Scan for the cell matching the given text and deliver its (X, Y) coordinate at center. 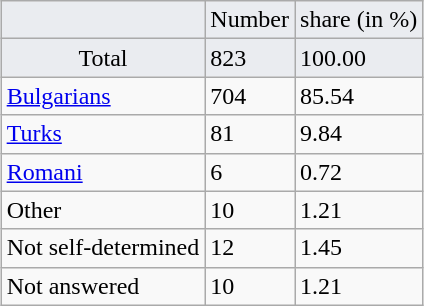
Romani (103, 172)
12 (250, 248)
Not answered (103, 286)
1.45 (359, 248)
0.72 (359, 172)
6 (250, 172)
81 (250, 134)
Turks (103, 134)
share (in %) (359, 20)
823 (250, 58)
Bulgarians (103, 96)
85.54 (359, 96)
Not self-determined (103, 248)
704 (250, 96)
Other (103, 210)
100.00 (359, 58)
Total (103, 58)
Number (250, 20)
9.84 (359, 134)
